Output the (x, y) coordinate of the center of the cell containing the given text.  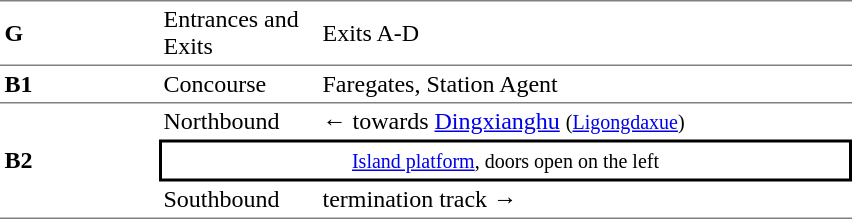
Northbound (238, 122)
Island platform, doors open on the left (506, 161)
← towards Dingxianghu (Ligongdaxue) (585, 122)
Exits A-D (585, 33)
Faregates, Station Agent (585, 85)
G (80, 33)
Concourse (238, 85)
B1 (80, 85)
Entrances and Exits (238, 33)
